Extract the [X, Y] coordinate from the center of the cell holding the provided text.  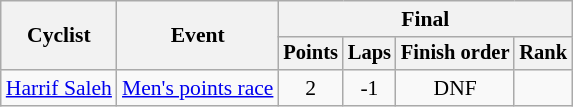
Laps [370, 54]
DNF [456, 88]
Harrif Saleh [59, 88]
Points [310, 54]
Cyclist [59, 36]
Finish order [456, 54]
Men's points race [198, 88]
Event [198, 36]
2 [310, 88]
Rank [543, 54]
-1 [370, 88]
Final [425, 19]
